Provide the [x, y] coordinate of the cell's center where the given text is located.  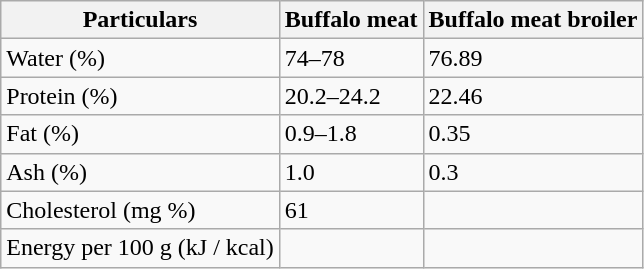
Particulars [140, 20]
74–78 [351, 58]
Water (%) [140, 58]
76.89 [533, 58]
0.3 [533, 172]
0.35 [533, 134]
Protein (%) [140, 96]
Buffalo meat [351, 20]
Energy per 100 g (kJ / kcal) [140, 248]
Buffalo meat broiler [533, 20]
61 [351, 210]
Ash (%) [140, 172]
0.9–1.8 [351, 134]
Cholesterol (mg %) [140, 210]
20.2–24.2 [351, 96]
Fat (%) [140, 134]
22.46 [533, 96]
1.0 [351, 172]
